For the text-containing cell, return its midpoint in [X, Y] coordinate format. 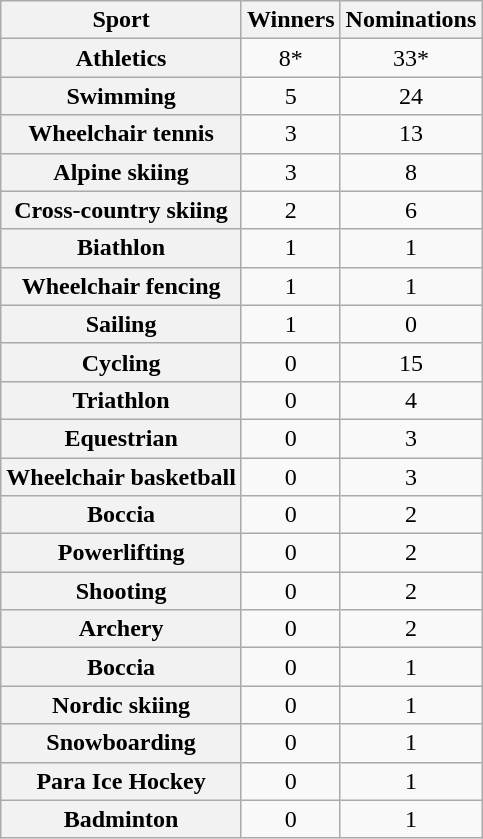
Triathlon [122, 400]
13 [411, 134]
Swimming [122, 96]
Powerlifting [122, 553]
5 [290, 96]
Sport [122, 20]
6 [411, 210]
Wheelchair tennis [122, 134]
Biathlon [122, 248]
Athletics [122, 58]
Winners [290, 20]
Cycling [122, 362]
Wheelchair fencing [122, 286]
4 [411, 400]
Sailing [122, 324]
Nominations [411, 20]
Para Ice Hockey [122, 781]
15 [411, 362]
24 [411, 96]
Equestrian [122, 438]
8 [411, 172]
Cross-country skiing [122, 210]
Nordic skiing [122, 705]
Badminton [122, 819]
33* [411, 58]
Snowboarding [122, 743]
Alpine skiing [122, 172]
Archery [122, 629]
8* [290, 58]
Shooting [122, 591]
Wheelchair basketball [122, 477]
